Detect which cell encompasses the target text, then output its (x, y) center coordinate. 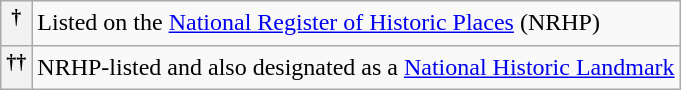
NRHP-listed and also designated as a National Historic Landmark (356, 68)
Listed on the National Register of Historic Places (NRHP) (356, 24)
†† (16, 68)
† (16, 24)
